Capture the cell that displays the provided text and extract its (X, Y) central coordinate. 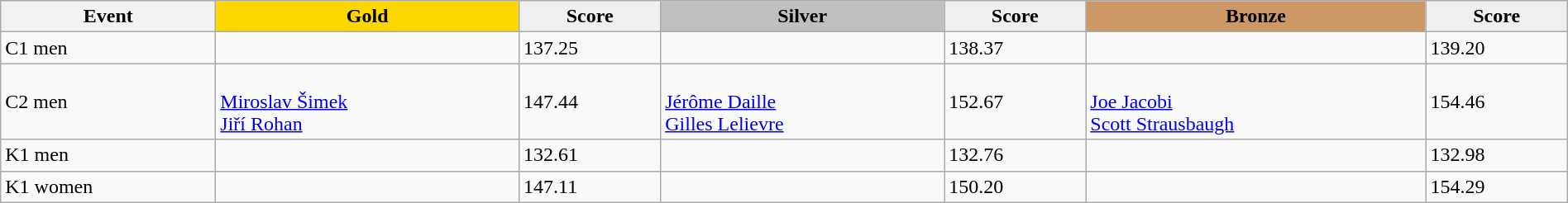
154.29 (1497, 186)
Jérôme DailleGilles Lelievre (802, 101)
132.98 (1497, 155)
152.67 (1016, 101)
147.44 (590, 101)
154.46 (1497, 101)
132.76 (1016, 155)
C1 men (108, 48)
C2 men (108, 101)
Silver (802, 17)
147.11 (590, 186)
132.61 (590, 155)
K1 women (108, 186)
Bronze (1255, 17)
Event (108, 17)
Joe JacobiScott Strausbaugh (1255, 101)
K1 men (108, 155)
150.20 (1016, 186)
Miroslav ŠimekJiří Rohan (367, 101)
138.37 (1016, 48)
139.20 (1497, 48)
Gold (367, 17)
137.25 (590, 48)
